Search for the cell housing the specified text and yield its (X, Y) center coordinate. 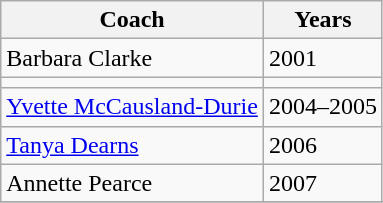
Coach (132, 20)
Years (322, 20)
Barbara Clarke (132, 58)
2001 (322, 58)
2006 (322, 145)
2004–2005 (322, 107)
Annette Pearce (132, 183)
Tanya Dearns (132, 145)
Yvette McCausland-Durie (132, 107)
2007 (322, 183)
